Capture the cell that displays the provided text and extract its (x, y) central coordinate. 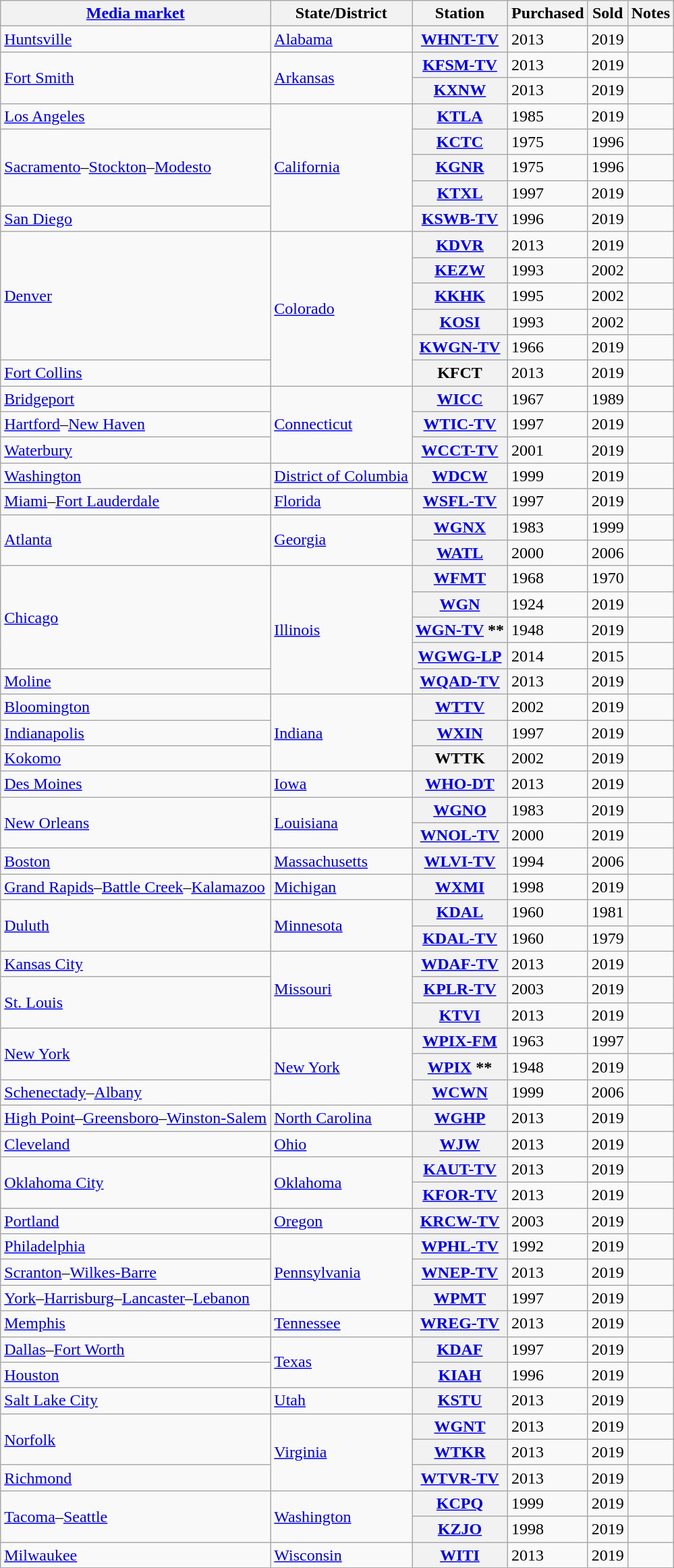
Houston (136, 1375)
2014 (548, 655)
San Diego (136, 219)
WTTK (460, 759)
WNEP-TV (460, 1272)
Indiana (341, 732)
1979 (607, 938)
Moline (136, 681)
Purchased (548, 13)
WDAF-TV (460, 964)
Tennessee (341, 1324)
Texas (341, 1362)
WHNT-TV (460, 39)
1994 (548, 861)
KTXL (460, 193)
1968 (548, 578)
Chicago (136, 617)
Massachusetts (341, 861)
WGN-TV ** (460, 630)
Des Moines (136, 784)
Sold (607, 13)
Huntsville (136, 39)
Virginia (341, 1452)
Fort Collins (136, 373)
2015 (607, 655)
Connecticut (341, 425)
1966 (548, 348)
Schenectady–Albany (136, 1092)
Boston (136, 861)
KPLR-TV (460, 990)
Utah (341, 1401)
Alabama (341, 39)
Denver (136, 296)
KWGN-TV (460, 348)
KGNR (460, 167)
Illinois (341, 630)
Dallas–Fort Worth (136, 1349)
KDVR (460, 244)
Miami–Fort Lauderdale (136, 502)
North Carolina (341, 1118)
WATL (460, 553)
WXIN (460, 732)
Atlanta (136, 540)
WPMT (460, 1298)
Norfolk (136, 1439)
Oklahoma City (136, 1183)
Memphis (136, 1324)
WDCW (460, 476)
Colorado (341, 308)
WXMI (460, 887)
WTVR-TV (460, 1478)
KIAH (460, 1375)
Wisconsin (341, 1555)
Kansas City (136, 964)
WGN (460, 604)
1970 (607, 578)
KCPQ (460, 1503)
Philadelphia (136, 1247)
Oklahoma (341, 1183)
WPHL-TV (460, 1247)
WPIX ** (460, 1066)
New Orleans (136, 823)
KEZW (460, 270)
High Point–Greensboro–Winston-Salem (136, 1118)
Grand Rapids–Battle Creek–Kalamazoo (136, 887)
KTLA (460, 116)
KFOR-TV (460, 1195)
Pennsylvania (341, 1272)
Minnesota (341, 925)
KRCW-TV (460, 1221)
Bridgeport (136, 399)
WGNO (460, 810)
California (341, 167)
Kokomo (136, 759)
Florida (341, 502)
KFSM-TV (460, 65)
Media market (136, 13)
Indianapolis (136, 732)
KSWB-TV (460, 219)
Portland (136, 1221)
Los Angeles (136, 116)
KDAL-TV (460, 938)
1985 (548, 116)
KCTC (460, 142)
1989 (607, 399)
KFCT (460, 373)
1981 (607, 913)
Missouri (341, 990)
WQAD-TV (460, 681)
Milwaukee (136, 1555)
York–Harrisburg–Lancaster–Lebanon (136, 1298)
WCWN (460, 1092)
1992 (548, 1247)
WNOL-TV (460, 836)
WGHP (460, 1118)
1967 (548, 399)
KXNW (460, 90)
Cleveland (136, 1144)
1995 (548, 296)
Notes (650, 13)
WCCT-TV (460, 450)
KOSI (460, 322)
Ohio (341, 1144)
WREG-TV (460, 1324)
Arkansas (341, 78)
Tacoma–Seattle (136, 1516)
KKHK (460, 296)
WFMT (460, 578)
WLVI-TV (460, 861)
KDAF (460, 1349)
Sacramento–Stockton–Modesto (136, 167)
WITI (460, 1555)
Hartford–New Haven (136, 425)
KTVI (460, 1015)
Michigan (341, 887)
1963 (548, 1041)
Oregon (341, 1221)
Georgia (341, 540)
Salt Lake City (136, 1401)
Scranton–Wilkes-Barre (136, 1272)
WHO-DT (460, 784)
Waterbury (136, 450)
State/District (341, 13)
District of Columbia (341, 476)
Richmond (136, 1478)
KDAL (460, 913)
KZJO (460, 1529)
KSTU (460, 1401)
WGNT (460, 1426)
WJW (460, 1144)
1924 (548, 604)
WTKR (460, 1452)
WSFL-TV (460, 502)
WGNX (460, 527)
Station (460, 13)
WPIX-FM (460, 1041)
WICC (460, 399)
WGWG-LP (460, 655)
KAUT-TV (460, 1170)
WTIC-TV (460, 425)
Iowa (341, 784)
Bloomington (136, 707)
WTTV (460, 707)
Duluth (136, 925)
2001 (548, 450)
Fort Smith (136, 78)
Louisiana (341, 823)
St. Louis (136, 1002)
